Scan for the cell matching the given text and deliver its (x, y) coordinate at center. 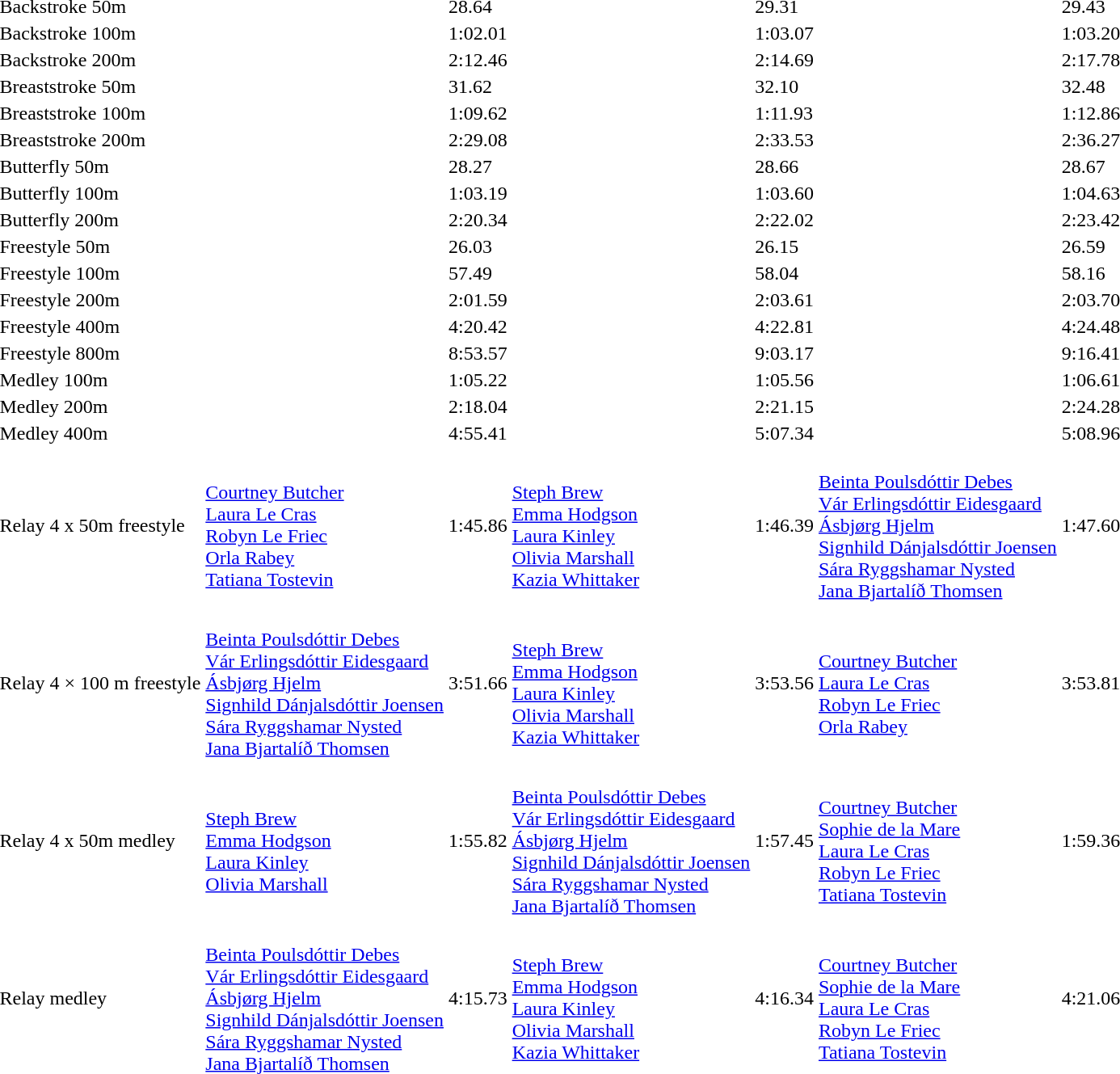
Courtney ButcherSophie de la MareLaura Le CrasRobyn Le FriecTatiana Tostevin (937, 840)
2:12.46 (478, 60)
1:45.86 (478, 525)
3:51.66 (478, 683)
1:55.82 (478, 840)
Steph BrewEmma HodgsonLaura KinleyOlivia Marshall (325, 840)
2:18.04 (478, 406)
4:55.41 (478, 433)
2:29.08 (478, 140)
32.10 (785, 86)
26.03 (478, 246)
58.04 (785, 273)
31.62 (478, 86)
2:21.15 (785, 406)
2:22.02 (785, 220)
1:05.22 (478, 380)
Courtney ButcherLaura Le CrasRobyn Le FriecOrla RabeyTatiana Tostevin (325, 525)
28.27 (478, 166)
1:11.93 (785, 113)
1:03.60 (785, 193)
2:33.53 (785, 140)
Courtney ButcherLaura Le CrasRobyn Le FriecOrla Rabey (937, 683)
2:20.34 (478, 220)
5:07.34 (785, 433)
1:05.56 (785, 380)
1:03.07 (785, 33)
1:46.39 (785, 525)
4:22.81 (785, 326)
1:09.62 (478, 113)
2:03.61 (785, 300)
8:53.57 (478, 353)
2:01.59 (478, 300)
26.15 (785, 246)
57.49 (478, 273)
3:53.56 (785, 683)
2:14.69 (785, 60)
1:03.19 (478, 193)
1:57.45 (785, 840)
4:20.42 (478, 326)
1:02.01 (478, 33)
9:03.17 (785, 353)
28.66 (785, 166)
